Search for the cell housing the specified text and yield its (x, y) center coordinate. 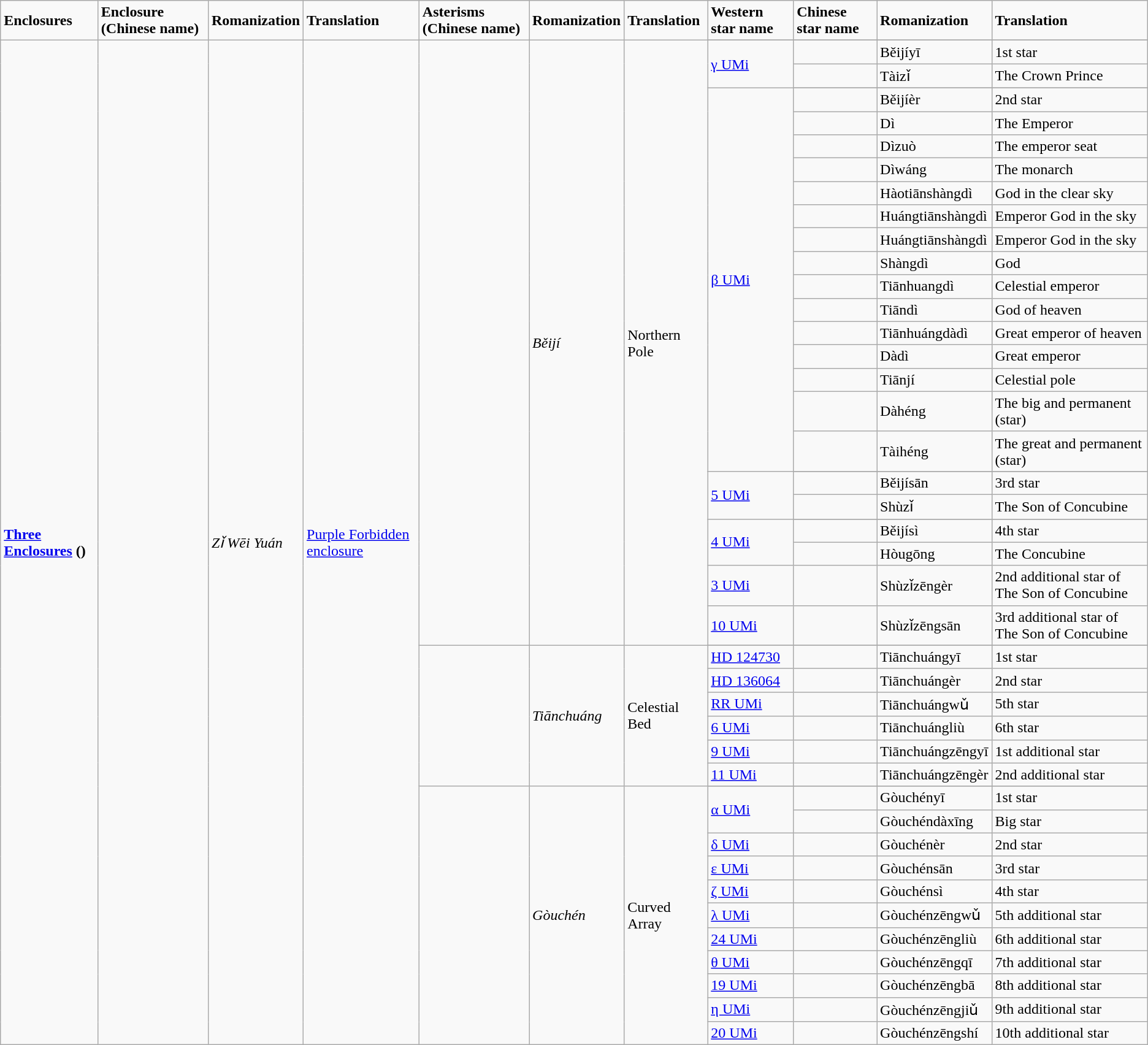
δ UMi (751, 844)
20 UMi (751, 1033)
Gòuchényī (935, 798)
The monarch (1070, 170)
4 UMi (751, 542)
θ UMi (751, 962)
24 UMi (751, 939)
HD 136064 (751, 680)
Zǐ Wēi Yuán (255, 543)
Western star name (751, 21)
Chinese star name (835, 21)
Gòuchénèr (935, 844)
λ UMi (751, 915)
Gòuchénzēngwǔ (935, 915)
Gòuchénzēngliù (935, 939)
Tiānchuáng (576, 716)
3rd additional star of The Son of Concubine (1070, 626)
The emperor seat (1070, 147)
ζ UMi (751, 891)
Hòugōng (935, 554)
Tàihéng (935, 451)
Běijíèr (935, 99)
β UMi (751, 280)
Gòuchénzēngqī (935, 962)
19 UMi (751, 986)
η UMi (751, 1009)
6 UMi (751, 728)
God of heaven (1070, 310)
Běijíyī (935, 52)
5 UMi (751, 495)
Gòuchénsān (935, 868)
RR UMi (751, 704)
Hàotiānshàngdì (935, 193)
The Emperor (1070, 123)
Tiānchuángzēngyī (935, 751)
The great and permanent (star) (1070, 451)
Dì (935, 123)
Shùzǐzēngèr (935, 585)
HD 124730 (751, 657)
2nd additional star of The Son of Concubine (1070, 585)
Tiānchuángzēngèr (935, 775)
α UMi (751, 810)
Tiānchuángliù (935, 728)
3 UMi (751, 585)
1st additional star (1070, 751)
Shùzǐzēngsān (935, 626)
God in the clear sky (1070, 193)
Shùzǐ (935, 507)
Northern Pole (666, 343)
God (1070, 263)
10 UMi (751, 626)
The big and permanent (star) (1070, 411)
Great emperor (1070, 356)
The Concubine (1070, 554)
Three Enclosures () (49, 543)
Shàngdì (935, 263)
Tiānjí (935, 380)
Curved Array (666, 916)
Gòuchénzēngbā (935, 986)
Tiānchuángyī (935, 657)
ε UMi (751, 868)
The Son of Concubine (1070, 507)
10th additional star (1070, 1033)
Dìzuò (935, 147)
Purple Forbidden enclosure (362, 543)
Tiānhuangdì (935, 286)
Enclosures (49, 21)
9th additional star (1070, 1009)
γ UMi (751, 64)
Gòuchéndàxīng (935, 821)
Běijísān (935, 483)
2nd additional star (1070, 775)
Tiāndì (935, 310)
Dàdì (935, 356)
6th star (1070, 728)
Enclosure (Chinese name) (153, 21)
Gòuchénzēngshí (935, 1033)
Tiānhuángdàdì (935, 333)
7th additional star (1070, 962)
Asterisms (Chinese name) (473, 21)
11 UMi (751, 775)
The Crown Prince (1070, 76)
Běijí (576, 343)
Celestial pole (1070, 380)
Great emperor of heaven (1070, 333)
Gòuchén (576, 916)
Běijísì (935, 530)
Gòuchénsì (935, 891)
8th additional star (1070, 986)
Dàhéng (935, 411)
5th star (1070, 704)
Gòuchénzēngjiǔ (935, 1009)
5th additional star (1070, 915)
Big star (1070, 821)
Tàizǐ (935, 76)
Tiānchuángwǔ (935, 704)
Tiānchuángèr (935, 680)
9 UMi (751, 751)
Celestial Bed (666, 716)
6th additional star (1070, 939)
Celestial emperor (1070, 286)
Dìwáng (935, 170)
